Output the [X, Y] coordinate of the center of the cell containing the given text.  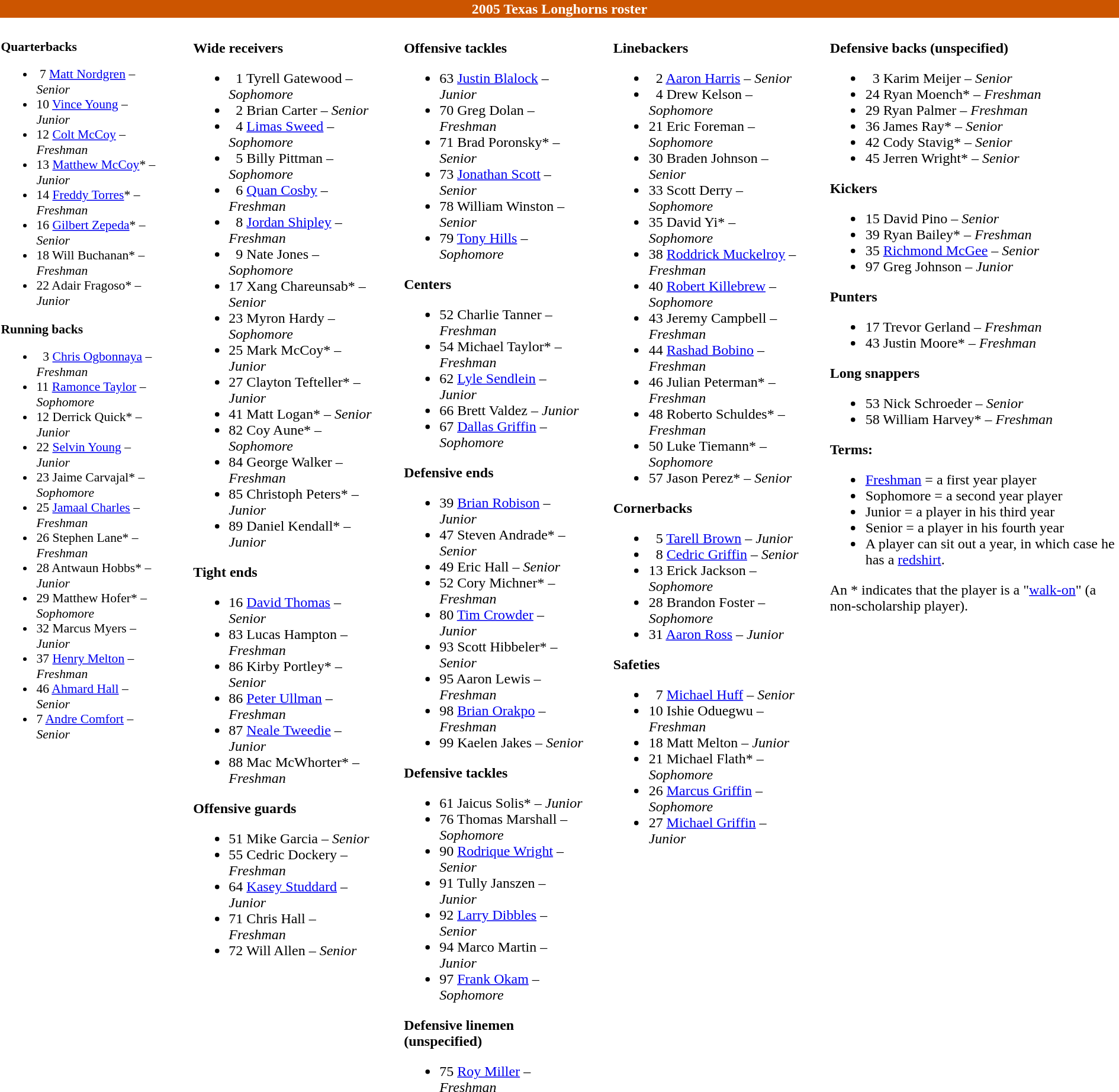
2005 Texas Longhorns roster [559, 9]
